Detect which cell encompasses the target text, then output its [X, Y] center coordinate. 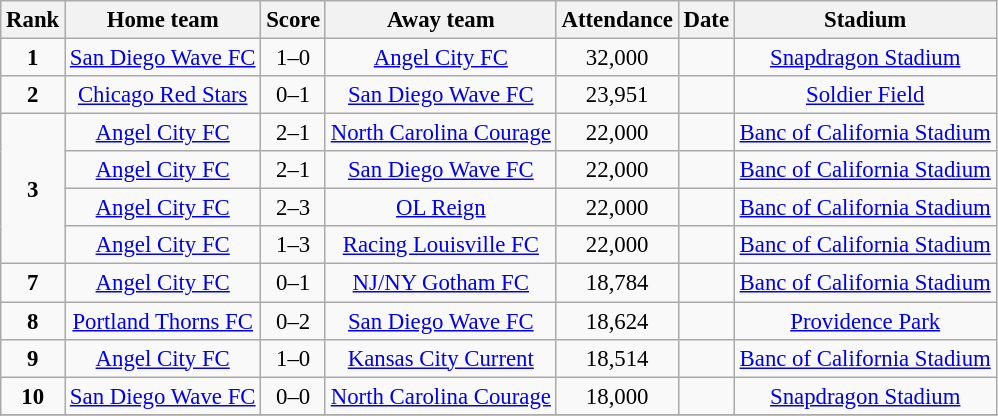
Portland Thorns FC [163, 321]
Home team [163, 20]
Rank [33, 20]
0–2 [294, 321]
3 [33, 189]
18,784 [617, 283]
NJ/NY Gotham FC [440, 283]
8 [33, 321]
Soldier Field [865, 95]
1 [33, 58]
Chicago Red Stars [163, 95]
Score [294, 20]
1–3 [294, 245]
18,000 [617, 396]
2 [33, 95]
10 [33, 396]
Stadium [865, 20]
0–0 [294, 396]
23,951 [617, 95]
2–3 [294, 208]
Providence Park [865, 321]
Away team [440, 20]
Kansas City Current [440, 358]
18,624 [617, 321]
Racing Louisville FC [440, 245]
18,514 [617, 358]
Date [706, 20]
9 [33, 358]
OL Reign [440, 208]
7 [33, 283]
Attendance [617, 20]
32,000 [617, 58]
